Determine the [X, Y] coordinate at the center of the cell enclosing the given text.  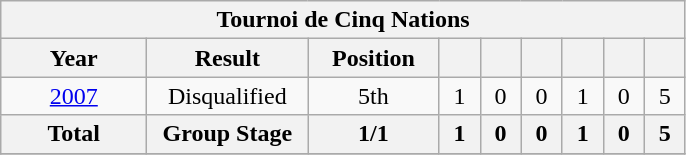
Tournoi de Cinq Nations [344, 20]
Year [74, 58]
Result [228, 58]
Group Stage [228, 134]
1/1 [374, 134]
Disqualified [228, 96]
2007 [74, 96]
5th [374, 96]
Total [74, 134]
Position [374, 58]
